Provide the (x, y) coordinate of the cell's center where the given text is located.  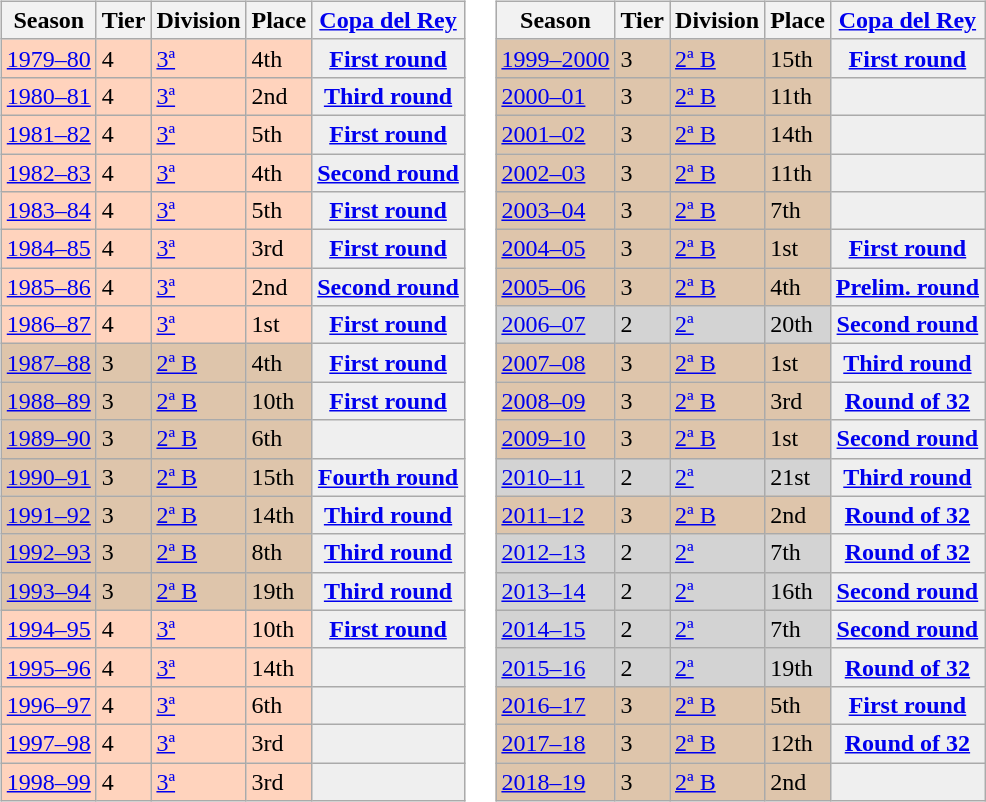
2004–05 (556, 249)
2014–15 (556, 629)
2017–18 (556, 743)
1980–81 (48, 96)
1992–93 (48, 553)
2018–19 (556, 781)
21st (798, 477)
1998–99 (48, 781)
1994–95 (48, 629)
1989–90 (48, 439)
2007–08 (556, 363)
1982–83 (48, 173)
1997–98 (48, 743)
2009–10 (556, 439)
1979–80 (48, 58)
Fourth round (388, 477)
2005–06 (556, 287)
1996–97 (48, 705)
2000–01 (556, 96)
2016–17 (556, 705)
1983–84 (48, 211)
2006–07 (556, 325)
1981–82 (48, 134)
1995–96 (48, 667)
2002–03 (556, 173)
2011–12 (556, 515)
1988–89 (48, 401)
2012–13 (556, 553)
2003–04 (556, 211)
1987–88 (48, 363)
1999–2000 (556, 58)
2001–02 (556, 134)
2015–16 (556, 667)
2013–14 (556, 591)
1985–86 (48, 287)
2010–11 (556, 477)
1993–94 (48, 591)
20th (798, 325)
12th (798, 743)
1990–91 (48, 477)
8th (279, 553)
16th (798, 591)
1984–85 (48, 249)
1986–87 (48, 325)
Prelim. round (907, 287)
1991–92 (48, 515)
2008–09 (556, 401)
